Provide the (x, y) coordinate of the cell's center where the given text is located.  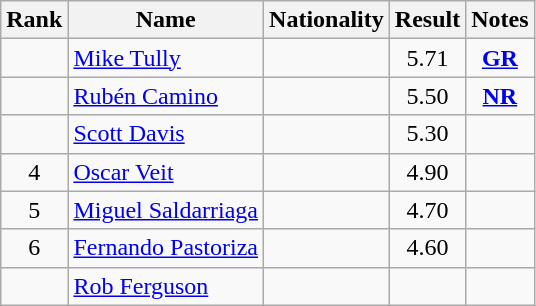
NR (500, 96)
Nationality (327, 20)
Rob Ferguson (166, 286)
Name (166, 20)
4.70 (427, 210)
4.60 (427, 248)
Fernando Pastoriza (166, 248)
Rubén Camino (166, 96)
5.71 (427, 58)
5.30 (427, 134)
6 (34, 248)
4.90 (427, 172)
5.50 (427, 96)
Rank (34, 20)
Miguel Saldarriaga (166, 210)
Result (427, 20)
Scott Davis (166, 134)
4 (34, 172)
Oscar Veit (166, 172)
GR (500, 58)
Notes (500, 20)
Mike Tully (166, 58)
5 (34, 210)
